Extract the [x, y] coordinate from the center of the cell holding the provided text.  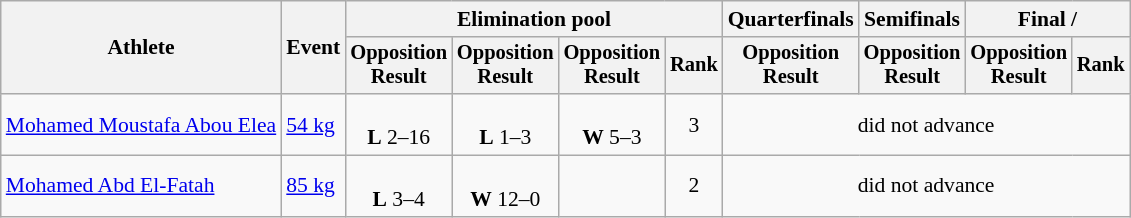
85 kg [313, 186]
54 kg [313, 124]
Event [313, 48]
L 3–4 [398, 186]
3 [694, 124]
W 5–3 [612, 124]
L 2–16 [398, 124]
W 12–0 [506, 186]
L 1–3 [506, 124]
2 [694, 186]
Elimination pool [534, 19]
Athlete [141, 48]
Mohamed Moustafa Abou Elea [141, 124]
Quarterfinals [791, 19]
Semifinals [912, 19]
Mohamed Abd El-Fatah [141, 186]
Final / [1047, 19]
